For the text-containing cell, return its midpoint in [x, y] coordinate format. 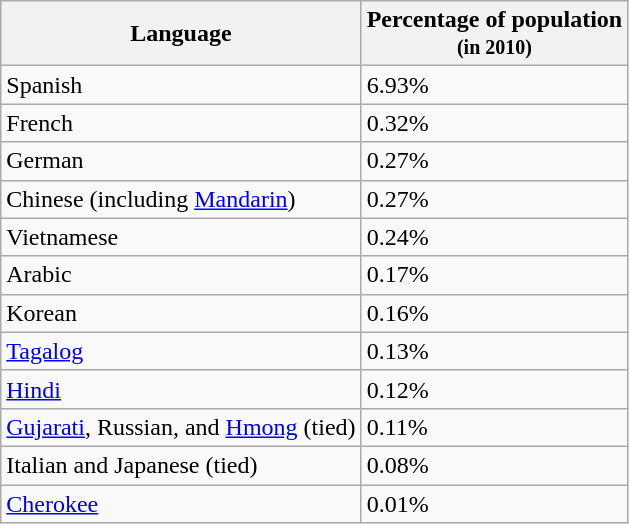
Tagalog [181, 351]
0.12% [494, 389]
0.24% [494, 237]
Gujarati, Russian, and Hmong (tied) [181, 427]
0.08% [494, 465]
Arabic [181, 275]
0.01% [494, 503]
Korean [181, 313]
0.13% [494, 351]
Italian and Japanese (tied) [181, 465]
French [181, 123]
Percentage of population(in 2010) [494, 34]
German [181, 161]
0.16% [494, 313]
6.93% [494, 85]
0.17% [494, 275]
Spanish [181, 85]
Vietnamese [181, 237]
Language [181, 34]
Chinese (including Mandarin) [181, 199]
Hindi [181, 389]
0.11% [494, 427]
0.32% [494, 123]
Cherokee [181, 503]
